From the cell containing the given text, extract its center point as (x, y) coordinate. 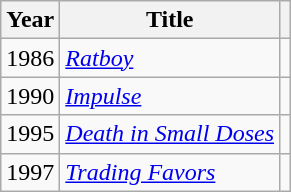
Death in Small Doses (170, 134)
Ratboy (170, 58)
1986 (30, 58)
Title (170, 20)
Impulse (170, 96)
1997 (30, 172)
1990 (30, 96)
Trading Favors (170, 172)
1995 (30, 134)
Year (30, 20)
